Capture the cell that displays the provided text and extract its (X, Y) central coordinate. 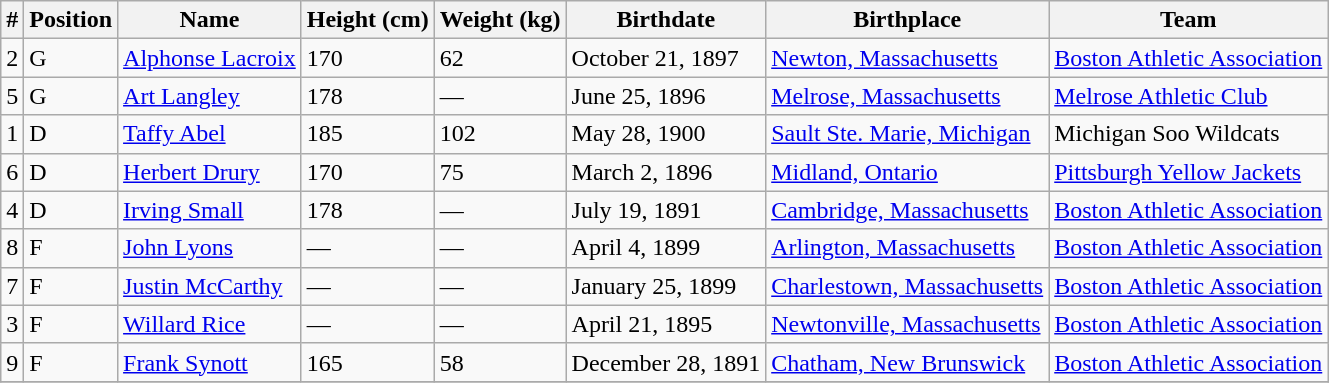
Charlestown, Massachusetts (908, 286)
John Lyons (210, 248)
December 28, 1891 (666, 362)
Art Langley (210, 96)
May 28, 1900 (666, 134)
9 (12, 362)
7 (12, 286)
4 (12, 210)
8 (12, 248)
Sault Ste. Marie, Michigan (908, 134)
165 (368, 362)
Michigan Soo Wildcats (1188, 134)
Birthdate (666, 20)
Cambridge, Massachusetts (908, 210)
Newton, Massachusetts (908, 58)
75 (500, 172)
6 (12, 172)
185 (368, 134)
October 21, 1897 (666, 58)
Midland, Ontario (908, 172)
Frank Synott (210, 362)
2 (12, 58)
Team (1188, 20)
Birthplace (908, 20)
Justin McCarthy (210, 286)
Alphonse Lacroix (210, 58)
Melrose, Massachusetts (908, 96)
Willard Rice (210, 324)
Height (cm) (368, 20)
Irving Small (210, 210)
June 25, 1896 (666, 96)
62 (500, 58)
Name (210, 20)
April 4, 1899 (666, 248)
Position (71, 20)
July 19, 1891 (666, 210)
Chatham, New Brunswick (908, 362)
3 (12, 324)
# (12, 20)
Pittsburgh Yellow Jackets (1188, 172)
April 21, 1895 (666, 324)
Taffy Abel (210, 134)
102 (500, 134)
Arlington, Massachusetts (908, 248)
March 2, 1896 (666, 172)
Weight (kg) (500, 20)
Herbert Drury (210, 172)
Newtonville, Massachusetts (908, 324)
Melrose Athletic Club (1188, 96)
January 25, 1899 (666, 286)
5 (12, 96)
1 (12, 134)
58 (500, 362)
